Output the (X, Y) coordinate of the center of the cell containing the given text.  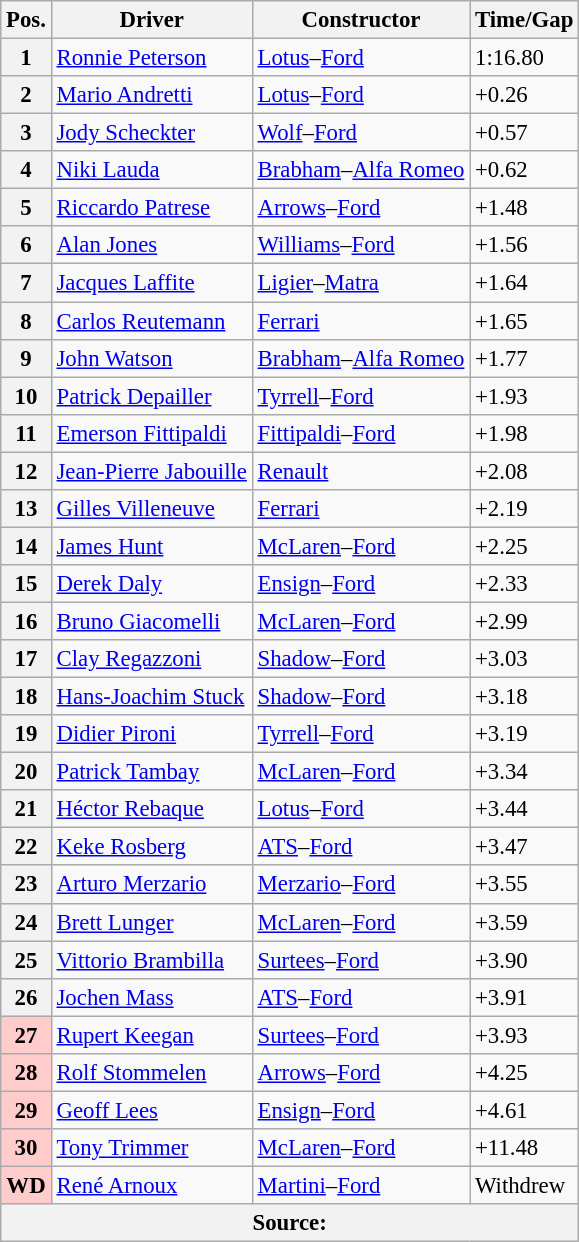
Wolf–Ford (360, 133)
Carlos Reutemann (152, 321)
+1.48 (524, 208)
Renault (360, 471)
+3.44 (524, 809)
15 (26, 584)
René Arnoux (152, 1185)
17 (26, 659)
+3.19 (524, 734)
Niki Lauda (152, 170)
Mario Andretti (152, 95)
29 (26, 1110)
Emerson Fittipaldi (152, 433)
+3.03 (524, 659)
30 (26, 1148)
28 (26, 1073)
10 (26, 396)
+3.59 (524, 922)
Keke Rosberg (152, 847)
24 (26, 922)
+3.47 (524, 847)
+3.93 (524, 1035)
22 (26, 847)
+3.91 (524, 997)
27 (26, 1035)
26 (26, 997)
Jean-Pierre Jabouille (152, 471)
WD (26, 1185)
6 (26, 245)
James Hunt (152, 546)
Jochen Mass (152, 997)
18 (26, 697)
Source: (290, 1223)
+3.18 (524, 697)
+2.25 (524, 546)
+4.61 (524, 1110)
+2.33 (524, 584)
8 (26, 321)
+1.77 (524, 358)
16 (26, 621)
Time/Gap (524, 20)
Gilles Villeneuve (152, 509)
Ronnie Peterson (152, 58)
Clay Regazzoni (152, 659)
Alan Jones (152, 245)
Ligier–Matra (360, 283)
Vittorio Brambilla (152, 960)
Bruno Giacomelli (152, 621)
Rupert Keegan (152, 1035)
1 (26, 58)
Derek Daly (152, 584)
Williams–Ford (360, 245)
12 (26, 471)
+3.90 (524, 960)
Arturo Merzario (152, 885)
Martini–Ford (360, 1185)
+11.48 (524, 1148)
2 (26, 95)
+2.99 (524, 621)
Patrick Depailler (152, 396)
Didier Pironi (152, 734)
1:16.80 (524, 58)
+3.55 (524, 885)
Withdrew (524, 1185)
+1.98 (524, 433)
Patrick Tambay (152, 772)
13 (26, 509)
25 (26, 960)
Jacques Laffite (152, 283)
Fittipaldi–Ford (360, 433)
+3.34 (524, 772)
Héctor Rebaque (152, 809)
19 (26, 734)
Driver (152, 20)
Pos. (26, 20)
+0.26 (524, 95)
3 (26, 133)
+0.62 (524, 170)
Brett Lunger (152, 922)
7 (26, 283)
14 (26, 546)
Constructor (360, 20)
5 (26, 208)
John Watson (152, 358)
9 (26, 358)
+1.65 (524, 321)
+1.56 (524, 245)
+2.19 (524, 509)
Jody Scheckter (152, 133)
+2.08 (524, 471)
4 (26, 170)
21 (26, 809)
Merzario–Ford (360, 885)
11 (26, 433)
Hans-Joachim Stuck (152, 697)
Tony Trimmer (152, 1148)
+1.93 (524, 396)
Rolf Stommelen (152, 1073)
23 (26, 885)
Riccardo Patrese (152, 208)
+4.25 (524, 1073)
Geoff Lees (152, 1110)
+1.64 (524, 283)
20 (26, 772)
+0.57 (524, 133)
